Detect which cell encompasses the target text, then output its [x, y] center coordinate. 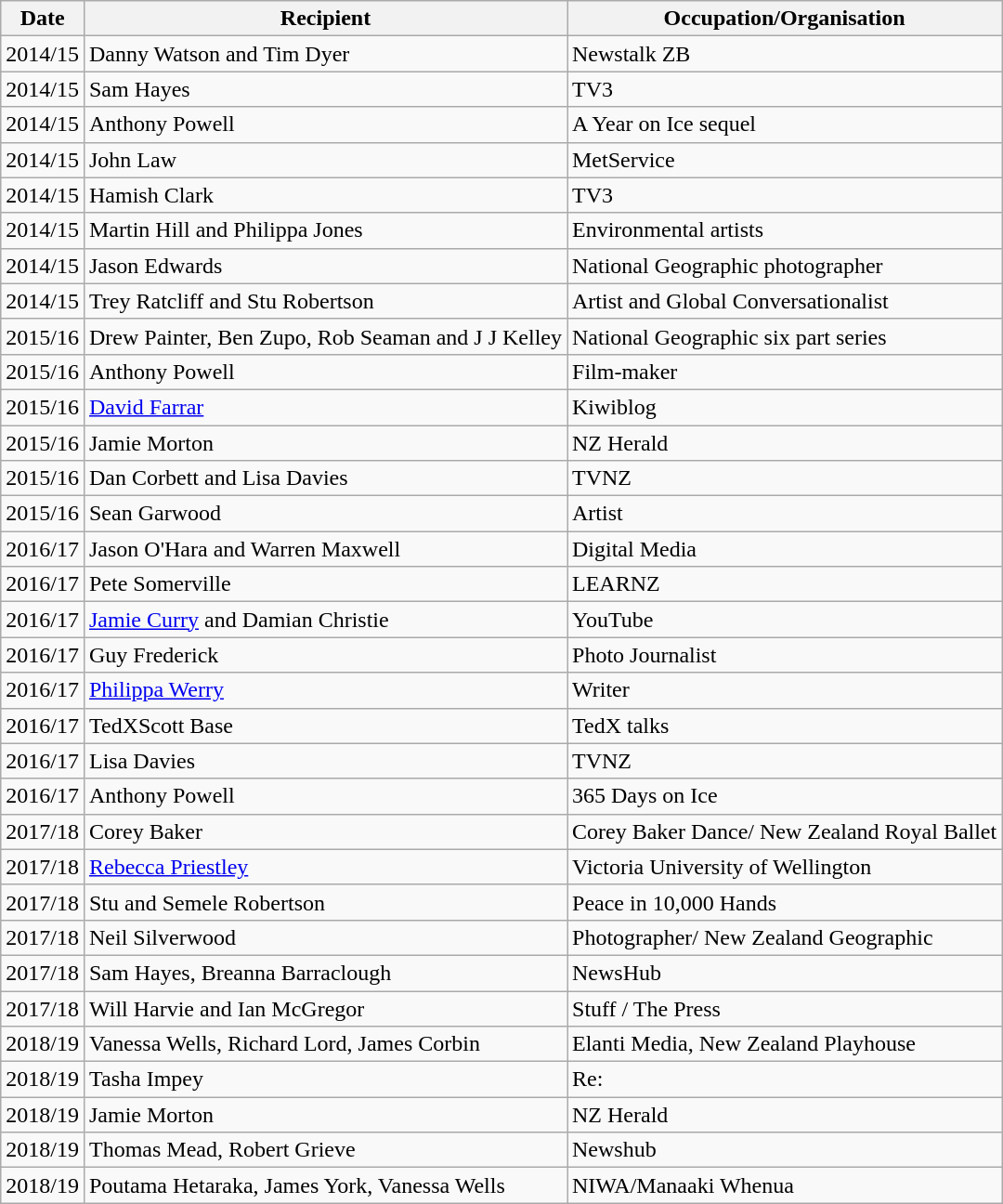
Will Harvie and Ian McGregor [325, 1008]
Elanti Media, New Zealand Playhouse [784, 1044]
Vanessa Wells, Richard Lord, James Corbin [325, 1044]
Trey Ratcliff and Stu Robertson [325, 301]
Sam Hayes [325, 89]
Tasha Impey [325, 1080]
John Law [325, 160]
Peace in 10,000 Hands [784, 902]
NIWA/Manaaki Whenua [784, 1185]
Drew Painter, Ben Zupo, Rob Seaman and J J Kelley [325, 336]
Jason O'Hara and Warren Maxwell [325, 549]
Newshub [784, 1150]
Re: [784, 1080]
Artist and Global Conversationalist [784, 301]
Photo Journalist [784, 655]
Stuff / The Press [784, 1008]
Danny Watson and Tim Dyer [325, 54]
Neil Silverwood [325, 937]
Newstalk ZB [784, 54]
Dan Corbett and Lisa Davies [325, 478]
MetService [784, 160]
Kiwiblog [784, 407]
National Geographic photographer [784, 266]
A Year on Ice sequel [784, 124]
TedX talks [784, 726]
Film-maker [784, 372]
Thomas Mead, Robert Grieve [325, 1150]
Environmental artists [784, 230]
Jamie Curry and Damian Christie [325, 620]
LEARNZ [784, 584]
365 Days on Ice [784, 796]
Corey Baker [325, 831]
Writer [784, 690]
Occupation/Organisation [784, 19]
Sam Hayes, Breanna Barraclough [325, 973]
Poutama Hetaraka, James York, Vanessa Wells [325, 1185]
Victoria University of Wellington [784, 867]
Corey Baker Dance/ New Zealand Royal Ballet [784, 831]
Jason Edwards [325, 266]
Lisa Davies [325, 761]
National Geographic six part series [784, 336]
TedXScott Base [325, 726]
Sean Garwood [325, 514]
Martin Hill and Philippa Jones [325, 230]
Guy Frederick [325, 655]
Recipient [325, 19]
NewsHub [784, 973]
Stu and Semele Robertson [325, 902]
Philippa Werry [325, 690]
Date [43, 19]
Hamish Clark [325, 195]
Pete Somerville [325, 584]
Photographer/ New Zealand Geographic [784, 937]
Digital Media [784, 549]
YouTube [784, 620]
David Farrar [325, 407]
Rebecca Priestley [325, 867]
Artist [784, 514]
